Identify which cell holds the provided text, then report its [x, y] central coordinate. 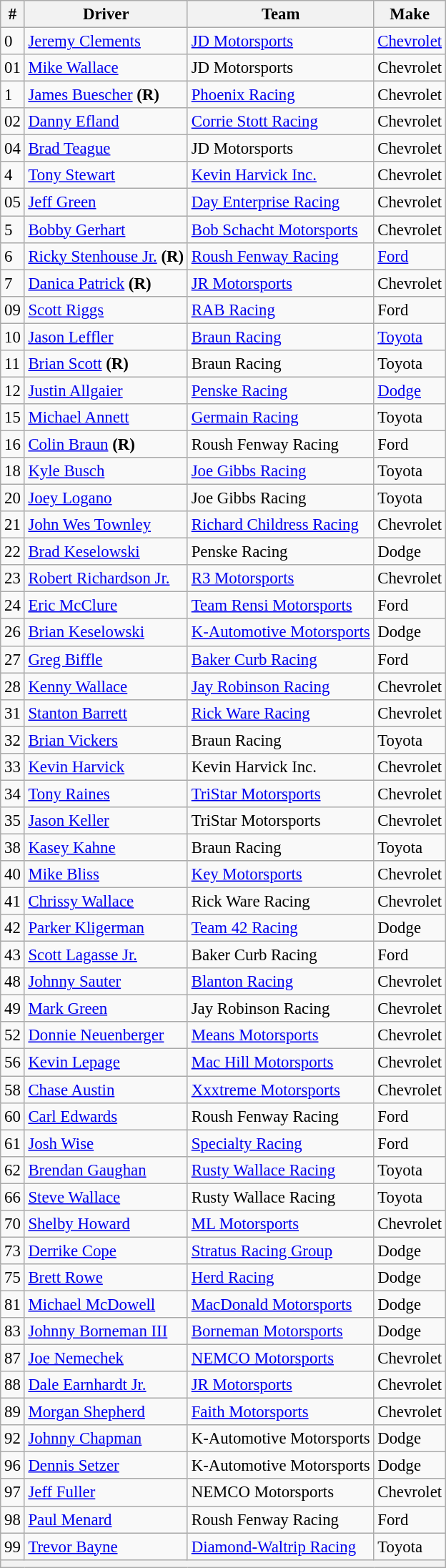
Danica Patrick (R) [106, 283]
Herd Racing [280, 1278]
43 [13, 955]
52 [13, 1036]
Scott Lagasse Jr. [106, 955]
15 [13, 418]
Justin Allgaier [106, 390]
33 [13, 767]
97 [13, 1493]
98 [13, 1519]
66 [13, 1197]
1 [13, 95]
12 [13, 390]
60 [13, 1116]
92 [13, 1439]
24 [13, 606]
Stratus Racing Group [280, 1251]
Donnie Neuenberger [106, 1036]
Steve Wallace [106, 1197]
MacDonald Motorsports [280, 1304]
Faith Motorsports [280, 1412]
Phoenix Racing [280, 95]
27 [13, 659]
Corrie Stott Racing [280, 122]
ML Motorsports [280, 1224]
16 [13, 444]
Mark Green [106, 1009]
Kasey Kahne [106, 847]
Kevin Harvick [106, 767]
Tony Stewart [106, 175]
Tony Raines [106, 794]
02 [13, 122]
Day Enterprise Racing [280, 202]
Bob Schacht Motorsports [280, 230]
Scott Riggs [106, 310]
Specialty Racing [280, 1143]
35 [13, 821]
Kevin Lepage [106, 1062]
Mac Hill Motorsports [280, 1062]
Brian Vickers [106, 740]
Brad Teague [106, 149]
26 [13, 633]
Brad Keselowski [106, 552]
Richard Childress Racing [280, 525]
Stanton Barrett [106, 713]
Brendan Gaughan [106, 1170]
Germain Racing [280, 418]
Make [410, 14]
Jeremy Clements [106, 41]
Trevor Bayne [106, 1547]
56 [13, 1062]
Paul Menard [106, 1519]
Ricky Stenhouse Jr. (R) [106, 256]
22 [13, 552]
Greg Biffle [106, 659]
62 [13, 1170]
05 [13, 202]
5 [13, 230]
Derrike Cope [106, 1251]
48 [13, 982]
38 [13, 847]
70 [13, 1224]
41 [13, 902]
Josh Wise [106, 1143]
Kenny Wallace [106, 686]
34 [13, 794]
Parker Kligerman [106, 928]
Brian Keselowski [106, 633]
10 [13, 337]
75 [13, 1278]
40 [13, 874]
87 [13, 1359]
04 [13, 149]
Jason Leffler [106, 337]
Mike Bliss [106, 874]
Michael McDowell [106, 1304]
Danny Efland [106, 122]
01 [13, 68]
Diamond-Waltrip Racing [280, 1547]
Joey Logano [106, 498]
11 [13, 364]
Brett Rowe [106, 1278]
18 [13, 471]
James Buescher (R) [106, 95]
31 [13, 713]
Michael Annett [106, 418]
Chrissy Wallace [106, 902]
Blanton Racing [280, 982]
Chase Austin [106, 1090]
4 [13, 175]
Robert Richardson Jr. [106, 578]
John Wes Townley [106, 525]
83 [13, 1331]
Team Rensi Motorsports [280, 606]
Dale Earnhardt Jr. [106, 1385]
# [13, 14]
Mike Wallace [106, 68]
Jeff Green [106, 202]
21 [13, 525]
0 [13, 41]
Team 42 Racing [280, 928]
73 [13, 1251]
RAB Racing [280, 310]
Colin Braun (R) [106, 444]
Means Motorsports [280, 1036]
61 [13, 1143]
Kyle Busch [106, 471]
89 [13, 1412]
Borneman Motorsports [280, 1331]
Jason Keller [106, 821]
Joe Nemechek [106, 1359]
42 [13, 928]
Brian Scott (R) [106, 364]
Jeff Fuller [106, 1493]
Key Motorsports [280, 874]
49 [13, 1009]
Carl Edwards [106, 1116]
88 [13, 1385]
32 [13, 740]
81 [13, 1304]
Xxxtreme Motorsports [280, 1090]
20 [13, 498]
R3 Motorsports [280, 578]
Dennis Setzer [106, 1466]
7 [13, 283]
09 [13, 310]
96 [13, 1466]
Bobby Gerhart [106, 230]
23 [13, 578]
Shelby Howard [106, 1224]
Johnny Sauter [106, 982]
28 [13, 686]
58 [13, 1090]
Morgan Shepherd [106, 1412]
Driver [106, 14]
Johnny Borneman III [106, 1331]
6 [13, 256]
Johnny Chapman [106, 1439]
Eric McClure [106, 606]
Team [280, 14]
99 [13, 1547]
